From the cell containing the given text, extract its center point as [X, Y] coordinate. 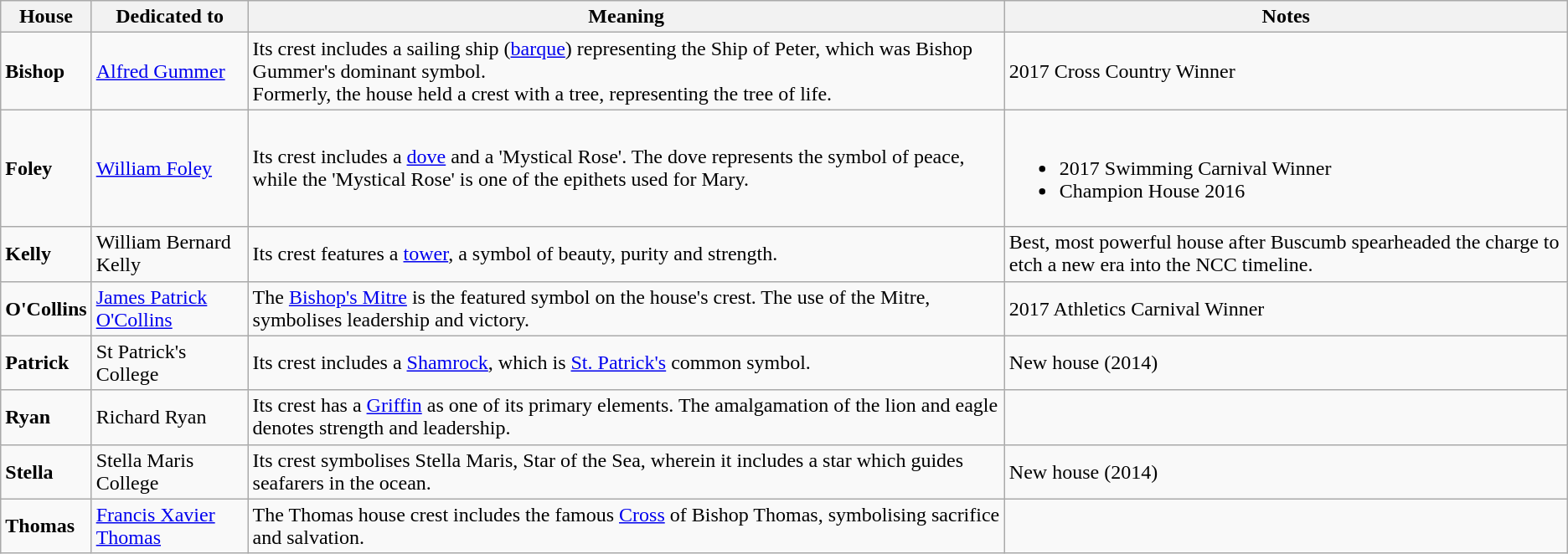
Francis Xavier Thomas [169, 526]
Stella [46, 472]
Its crest features a tower, a symbol of beauty, purity and strength. [627, 254]
Ryan [46, 417]
Its crest has a Griffin as one of its primary elements. The amalgamation of the lion and eagle denotes strength and leadership. [627, 417]
Stella Maris College [169, 472]
O'Collins [46, 308]
Its crest symbolises Stella Maris, Star of the Sea, wherein it includes a star which guides seafarers in the ocean. [627, 472]
Bishop [46, 71]
William Foley [169, 168]
Best, most powerful house after Buscumb spearheaded the charge to etch a new era into the NCC timeline. [1286, 254]
Richard Ryan [169, 417]
2017 Athletics Carnival Winner [1286, 308]
St Patrick's College [169, 363]
Notes [1286, 17]
Thomas [46, 526]
James Patrick O'Collins [169, 308]
Foley [46, 168]
The Bishop's Mitre is the featured symbol on the house's crest. The use of the Mitre, symbolises leadership and victory. [627, 308]
Patrick [46, 363]
Kelly [46, 254]
Meaning [627, 17]
Alfred Gummer [169, 71]
Dedicated to [169, 17]
2017 Cross Country Winner [1286, 71]
House [46, 17]
William Bernard Kelly [169, 254]
The Thomas house crest includes the famous Cross of Bishop Thomas, symbolising sacrifice and salvation. [627, 526]
Its crest includes a Shamrock, which is St. Patrick's common symbol. [627, 363]
2017 Swimming Carnival WinnerChampion House 2016 [1286, 168]
